Provide the [X, Y] coordinate of the cell's center where the given text is located.  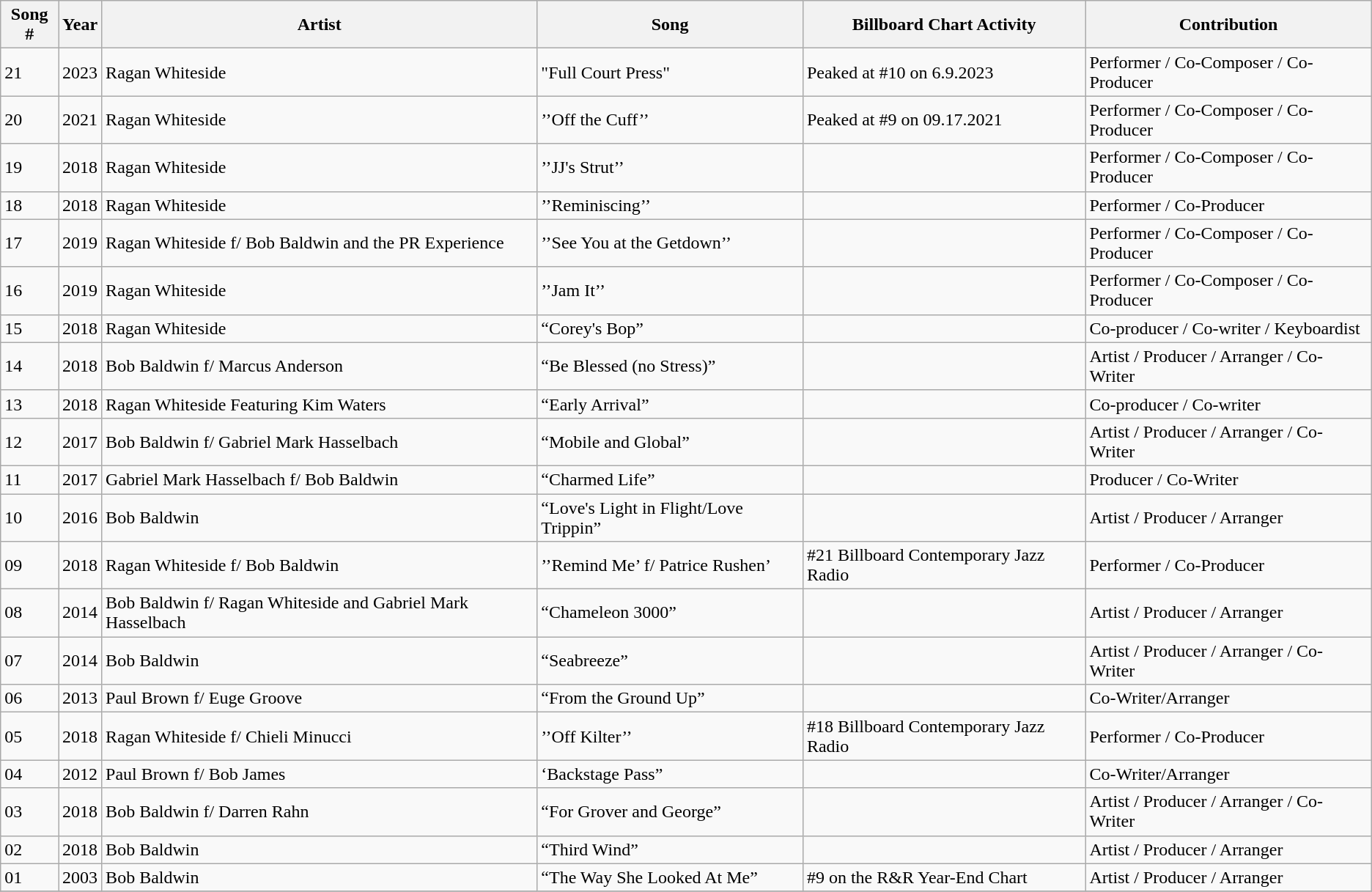
’’Remind Me’ f/ Patrice Rushen’ [670, 566]
Ragan Whiteside f/ Bob Baldwin and the PR Experience [320, 243]
‘Backstage Pass” [670, 774]
“For Grover and George” [670, 812]
“The Way She Looked At Me” [670, 877]
Song # [29, 25]
05 [29, 736]
’’Off Kilter’’ [670, 736]
19 [29, 167]
Ragan Whiteside Featuring Kim Waters [320, 404]
Gabriel Mark Hasselbach f/ Bob Baldwin [320, 479]
18 [29, 205]
Paul Brown f/ Euge Groove [320, 699]
14 [29, 366]
Year [81, 25]
“Charmed Life” [670, 479]
Paul Brown f/ Bob James [320, 774]
04 [29, 774]
20 [29, 120]
“Love's Light in Flight/Love Trippin” [670, 517]
13 [29, 404]
Bob Baldwin f/ Ragan Whiteside and Gabriel Mark Hasselbach [320, 613]
Ragan Whiteside f/ Bob Baldwin [320, 566]
#9 on the R&R Year-End Chart [944, 877]
Ragan Whiteside f/ Chieli Minucci [320, 736]
2013 [81, 699]
“Seabreeze” [670, 661]
2003 [81, 877]
’’Jam It’’ [670, 290]
“Early Arrival” [670, 404]
“From the Ground Up” [670, 699]
10 [29, 517]
15 [29, 328]
2023 [81, 72]
11 [29, 479]
Peaked at #9 on 09.17.2021 [944, 120]
Peaked at #10 on 6.9.2023 [944, 72]
#21 Billboard Contemporary Jazz Radio [944, 566]
21 [29, 72]
Producer / Co-Writer [1228, 479]
Co-producer / Co-writer / Keyboardist [1228, 328]
“Chameleon 3000” [670, 613]
“Corey's Bop” [670, 328]
03 [29, 812]
08 [29, 613]
’’Reminiscing’’ [670, 205]
"Full Court Press" [670, 72]
“Be Blessed (no Stress)” [670, 366]
Bob Baldwin f/ Darren Rahn [320, 812]
’’Off the Cuff’’ [670, 120]
07 [29, 661]
’’See You at the Getdown’’ [670, 243]
01 [29, 877]
06 [29, 699]
12 [29, 441]
“Third Wind” [670, 849]
17 [29, 243]
“Mobile and Global” [670, 441]
02 [29, 849]
Bob Baldwin f/ Gabriel Mark Hasselbach [320, 441]
Contribution [1228, 25]
2012 [81, 774]
’’JJ's Strut’’ [670, 167]
Co-producer / Co-writer [1228, 404]
16 [29, 290]
2016 [81, 517]
Bob Baldwin f/ Marcus Anderson [320, 366]
#18 Billboard Contemporary Jazz Radio [944, 736]
Song [670, 25]
Billboard Chart Activity [944, 25]
2021 [81, 120]
Artist [320, 25]
09 [29, 566]
